For the text-containing cell, return its midpoint in (X, Y) coordinate format. 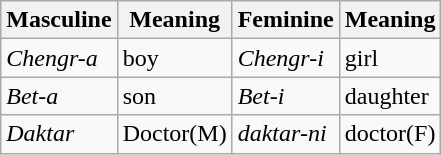
Daktar (59, 134)
Chengr-a (59, 58)
Bet-i (286, 96)
Chengr-i (286, 58)
girl (390, 58)
son (174, 96)
boy (174, 58)
Masculine (59, 20)
daktar-ni (286, 134)
doctor(F) (390, 134)
Doctor(M) (174, 134)
daughter (390, 96)
Bet-a (59, 96)
Feminine (286, 20)
